Provide the [X, Y] coordinate of the cell's center where the given text is located.  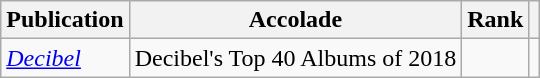
Decibel's Top 40 Albums of 2018 [296, 58]
Decibel [65, 58]
Rank [496, 20]
Publication [65, 20]
Accolade [296, 20]
